Capture the cell that displays the provided text and extract its (X, Y) central coordinate. 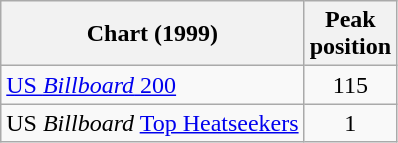
Chart (1999) (152, 34)
US Billboard Top Heatseekers (152, 123)
1 (350, 123)
115 (350, 85)
US Billboard 200 (152, 85)
Peakposition (350, 34)
